From the cell containing the given text, extract its center point as (x, y) coordinate. 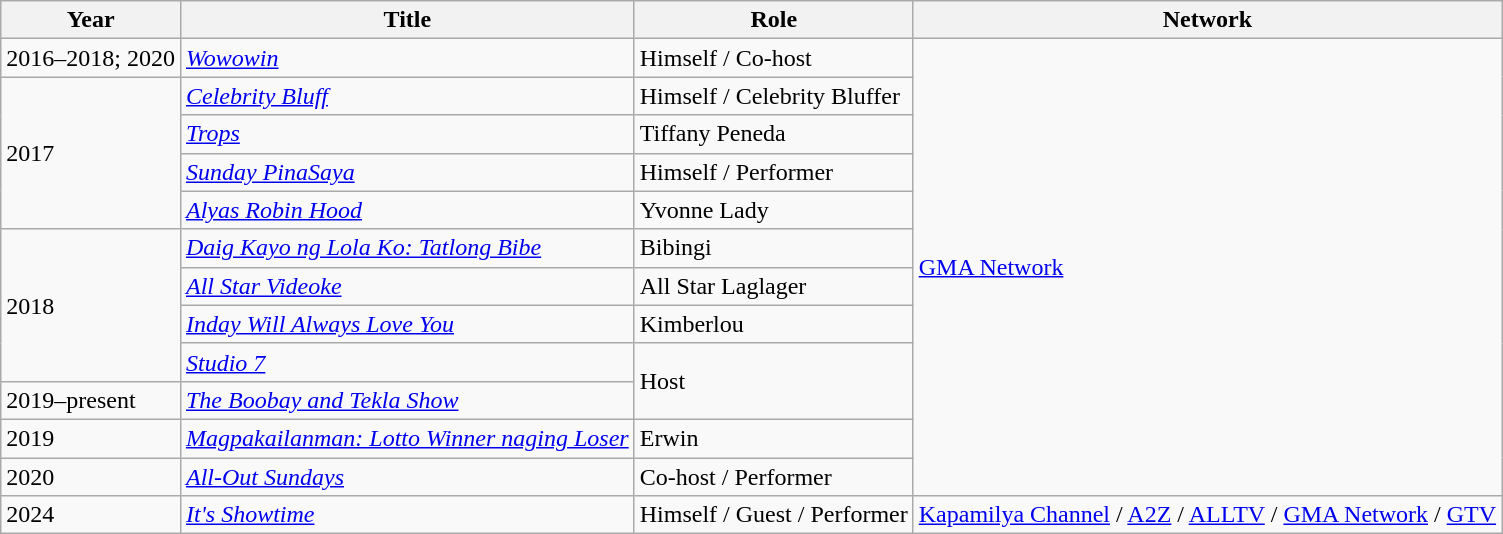
All Star Laglager (774, 286)
Kapamilya Channel / A2Z / ALLTV / GMA Network / GTV (1207, 515)
2024 (91, 515)
Trops (407, 134)
GMA Network (1207, 268)
All-Out Sundays (407, 477)
It's Showtime (407, 515)
The Boobay and Tekla Show (407, 400)
2018 (91, 305)
Sunday PinaSaya (407, 172)
All Star Videoke (407, 286)
Host (774, 381)
Alyas Robin Hood (407, 210)
Network (1207, 20)
2016–2018; 2020 (91, 58)
Magpakailanman: Lotto Winner naging Loser (407, 438)
Title (407, 20)
Co-host / Performer (774, 477)
Kimberlou (774, 324)
Erwin (774, 438)
Tiffany Peneda (774, 134)
2017 (91, 153)
Studio 7 (407, 362)
Inday Will Always Love You (407, 324)
2019–present (91, 400)
Celebrity Bluff (407, 96)
Yvonne Lady (774, 210)
Role (774, 20)
2019 (91, 438)
Bibingi (774, 248)
Himself / Guest / Performer (774, 515)
Himself / Celebrity Bluffer (774, 96)
Year (91, 20)
Himself / Co-host (774, 58)
2020 (91, 477)
Daig Kayo ng Lola Ko: Tatlong Bibe (407, 248)
Himself / Performer (774, 172)
Wowowin (407, 58)
